Provide the (X, Y) coordinate of the cell's center where the given text is located.  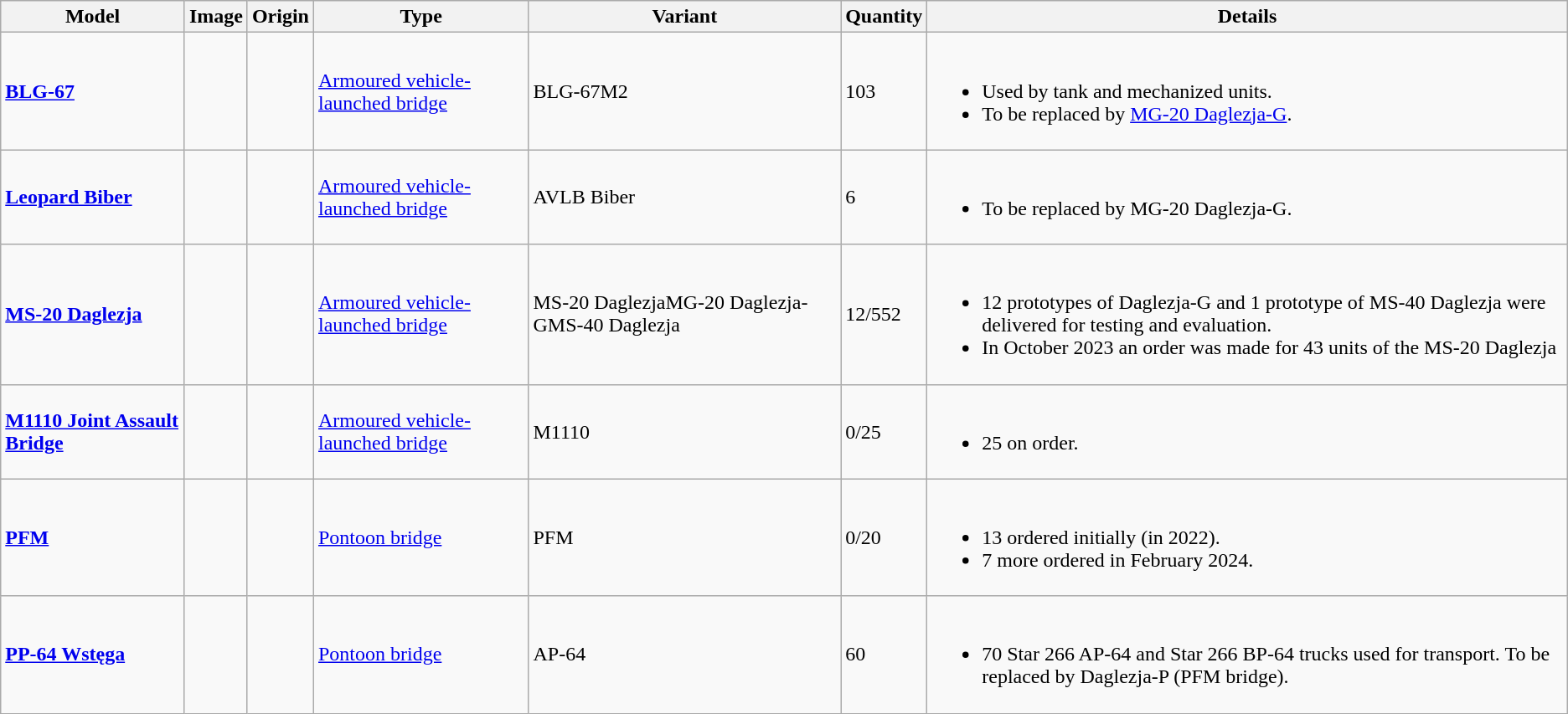
13 ordered initially (in 2022).7 more ordered in February 2024. (1248, 537)
0/20 (885, 537)
BLG-67 (93, 91)
Leopard Biber (93, 198)
0/25 (885, 432)
Details (1248, 17)
25 on order. (1248, 432)
Image (216, 17)
Type (420, 17)
70 Star 266 AP-64 and Star 266 BP-64 trucks used for transport. To be replaced by Daglezja-P (PFM bridge). (1248, 655)
MS-20 DaglezjaMG-20 Daglezja-GMS-40 Daglezja (685, 315)
M1110 (685, 432)
Used by tank and mechanized units.To be replaced by MG-20 Daglezja-G. (1248, 91)
103 (885, 91)
Quantity (885, 17)
Model (93, 17)
AP-64 (685, 655)
MS-20 Daglezja (93, 315)
AVLB Biber (685, 198)
6 (885, 198)
Variant (685, 17)
To be replaced by MG-20 Daglezja-G. (1248, 198)
PP-64 Wstęga (93, 655)
60 (885, 655)
12/552 (885, 315)
M1110 Joint Assault Bridge (93, 432)
BLG-67M2 (685, 91)
Origin (280, 17)
